For the text-containing cell, return its midpoint in [X, Y] coordinate format. 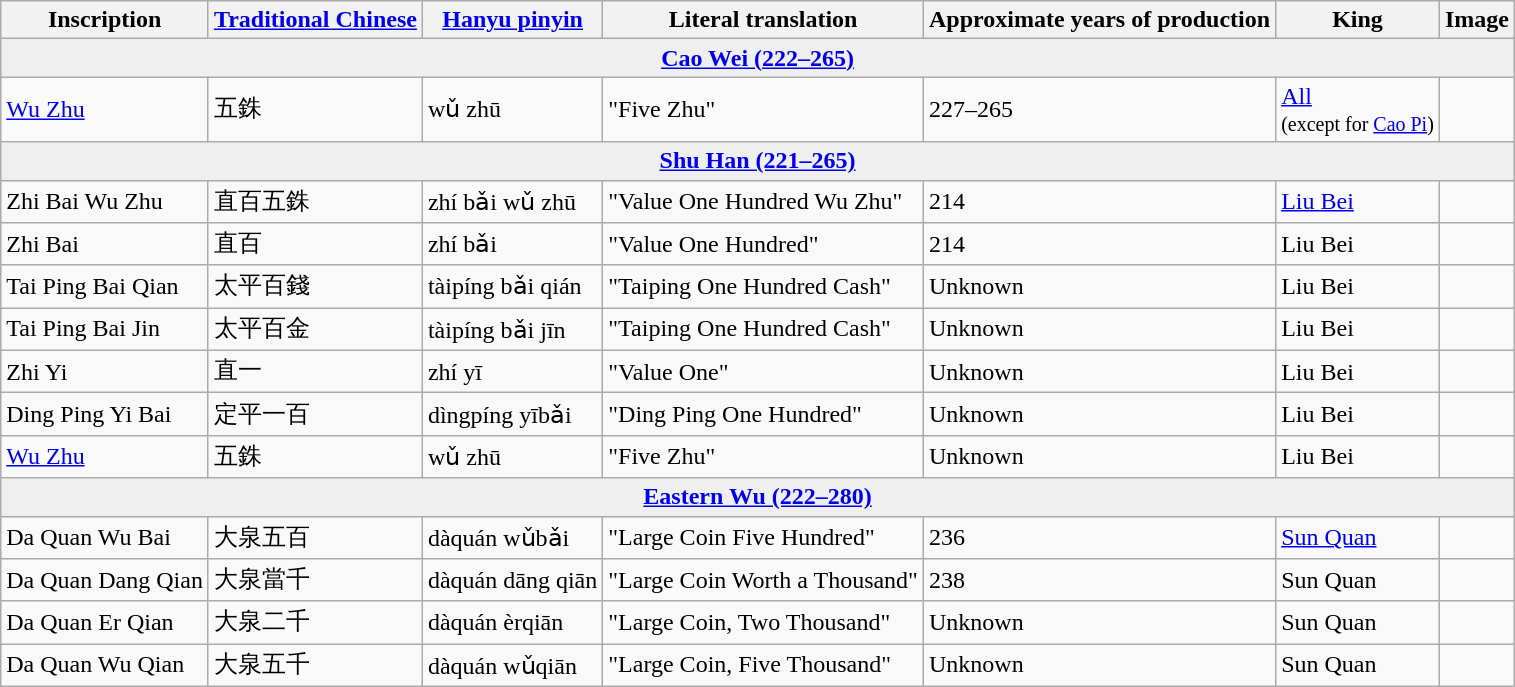
Zhi Bai [105, 244]
大泉五千 [315, 666]
All(except for Cao Pi) [1358, 110]
Image [1476, 20]
"Large Coin Worth a Thousand" [764, 580]
Da Quan Wu Bai [105, 538]
Literal translation [764, 20]
大泉當千 [315, 580]
Da Quan Er Qian [105, 622]
Zhi Bai Wu Zhu [105, 202]
"Value One Hundred Wu Zhu" [764, 202]
太平百金 [315, 330]
Hanyu pinyin [512, 20]
Da Quan Wu Qian [105, 666]
"Value One Hundred" [764, 244]
Tai Ping Bai Jin [105, 330]
dàquán dāng qiān [512, 580]
tàipíng bǎi qián [512, 286]
dàquán èrqiān [512, 622]
dàquán wǔqiān [512, 666]
"Large Coin, Two Thousand" [764, 622]
"Value One" [764, 372]
Zhi Yi [105, 372]
大泉二千 [315, 622]
定平一百 [315, 414]
dàquán wǔbǎi [512, 538]
Da Quan Dang Qian [105, 580]
zhí yī [512, 372]
太平百錢 [315, 286]
直百 [315, 244]
Inscription [105, 20]
Eastern Wu (222–280) [758, 497]
直百五銖 [315, 202]
Shu Han (221–265) [758, 161]
tàipíng bǎi jīn [512, 330]
238 [1099, 580]
"Large Coin Five Hundred" [764, 538]
zhí bǎi wǔ zhū [512, 202]
King [1358, 20]
Tai Ping Bai Qian [105, 286]
直一 [315, 372]
Traditional Chinese [315, 20]
zhí bǎi [512, 244]
大泉五百 [315, 538]
227–265 [1099, 110]
Approximate years of production [1099, 20]
Ding Ping Yi Bai [105, 414]
"Large Coin, Five Thousand" [764, 666]
Cao Wei (222–265) [758, 58]
236 [1099, 538]
dìngpíng yībǎi [512, 414]
"Ding Ping One Hundred" [764, 414]
